Return [X, Y] of the center of cell containing provided text 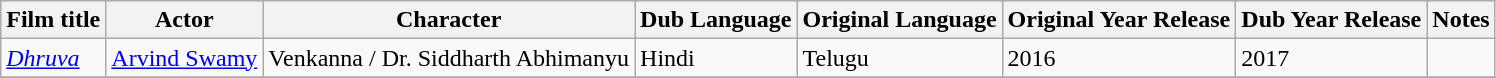
Telugu [900, 58]
Dhruva [54, 58]
Dub Year Release [1332, 20]
Arvind Swamy [184, 58]
Original Year Release [1119, 20]
Character [449, 20]
Film title [54, 20]
Venkanna / Dr. Siddharth Abhimanyu [449, 58]
Dub Language [716, 20]
2016 [1119, 58]
2017 [1332, 58]
Hindi [716, 58]
Original Language [900, 20]
Notes [1461, 20]
Actor [184, 20]
